Extract the [X, Y] coordinate from the center of the cell holding the provided text.  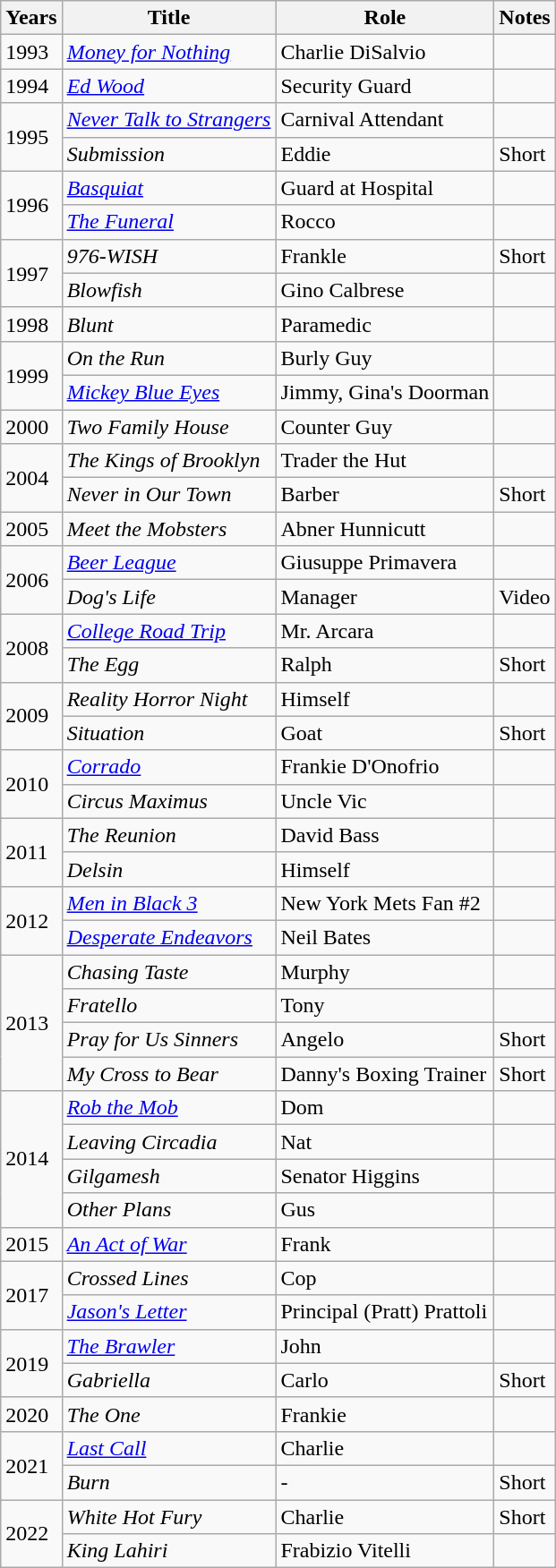
The One [168, 1414]
Rob the Mob [168, 1108]
2000 [31, 427]
2015 [31, 1244]
Carlo [385, 1380]
Frankie [385, 1414]
Rocco [385, 222]
1999 [31, 375]
Basquiat [168, 188]
Carnival Attendant [385, 120]
Frankie D'Onofrio [385, 767]
2011 [31, 852]
Danny's Boxing Trainer [385, 1074]
Counter Guy [385, 427]
Corrado [168, 767]
Frank [385, 1244]
1995 [31, 137]
1993 [31, 52]
Ed Wood [168, 86]
Beer League [168, 563]
Video [525, 597]
My Cross to Bear [168, 1074]
Goat [385, 733]
Reality Horror Night [168, 699]
Cop [385, 1278]
Uncle Vic [385, 801]
Dog's Life [168, 597]
Chasing Taste [168, 971]
Circus Maximus [168, 801]
Paramedic [385, 324]
Giusuppe Primavera [385, 563]
2012 [31, 920]
Pray for Us Sinners [168, 1040]
Gino Calbrese [385, 290]
Mickey Blue Eyes [168, 392]
2005 [31, 529]
Tony [385, 1006]
2009 [31, 716]
Mr. Arcara [385, 631]
Blowfish [168, 290]
Desperate Endeavors [168, 937]
Principal (Pratt) Prattoli [385, 1312]
On the Run [168, 358]
The Funeral [168, 222]
Manager [385, 597]
Men in Black 3 [168, 903]
2017 [31, 1295]
Never in Our Town [168, 495]
2019 [31, 1363]
2014 [31, 1159]
Trader the Hut [385, 461]
College Road Trip [168, 631]
The Reunion [168, 835]
Fratello [168, 1006]
Senator Higgins [385, 1176]
Title [168, 18]
Money for Nothing [168, 52]
John [385, 1346]
Years [31, 18]
2004 [31, 478]
Abner Hunnicutt [385, 529]
Burn [168, 1482]
2010 [31, 784]
2022 [31, 1534]
Barber [385, 495]
Situation [168, 733]
2006 [31, 580]
- [385, 1482]
Frankle [385, 256]
Burly Guy [385, 358]
Two Family House [168, 427]
Charlie DiSalvio [385, 52]
Security Guard [385, 86]
An Act of War [168, 1244]
2021 [31, 1465]
The Egg [168, 665]
Delsin [168, 869]
1994 [31, 86]
Notes [525, 18]
The Kings of Brooklyn [168, 461]
1998 [31, 324]
Murphy [385, 971]
King Lahiri [168, 1551]
Dom [385, 1108]
Submission [168, 154]
Last Call [168, 1448]
White Hot Fury [168, 1517]
2020 [31, 1414]
Frabizio Vitelli [385, 1551]
Nat [385, 1142]
1996 [31, 205]
Gabriella [168, 1380]
Leaving Circadia [168, 1142]
Ralph [385, 665]
Jimmy, Gina's Doorman [385, 392]
Angelo [385, 1040]
Never Talk to Strangers [168, 120]
New York Mets Fan #2 [385, 903]
The Brawler [168, 1346]
Crossed Lines [168, 1278]
976-WISH [168, 256]
Blunt [168, 324]
Jason's Letter [168, 1312]
Guard at Hospital [385, 188]
2013 [31, 1022]
Gilgamesh [168, 1176]
Gus [385, 1210]
1997 [31, 273]
Role [385, 18]
Neil Bates [385, 937]
Other Plans [168, 1210]
David Bass [385, 835]
Meet the Mobsters [168, 529]
Eddie [385, 154]
2008 [31, 648]
